Extract the (X, Y) coordinate from the center of the cell holding the provided text.  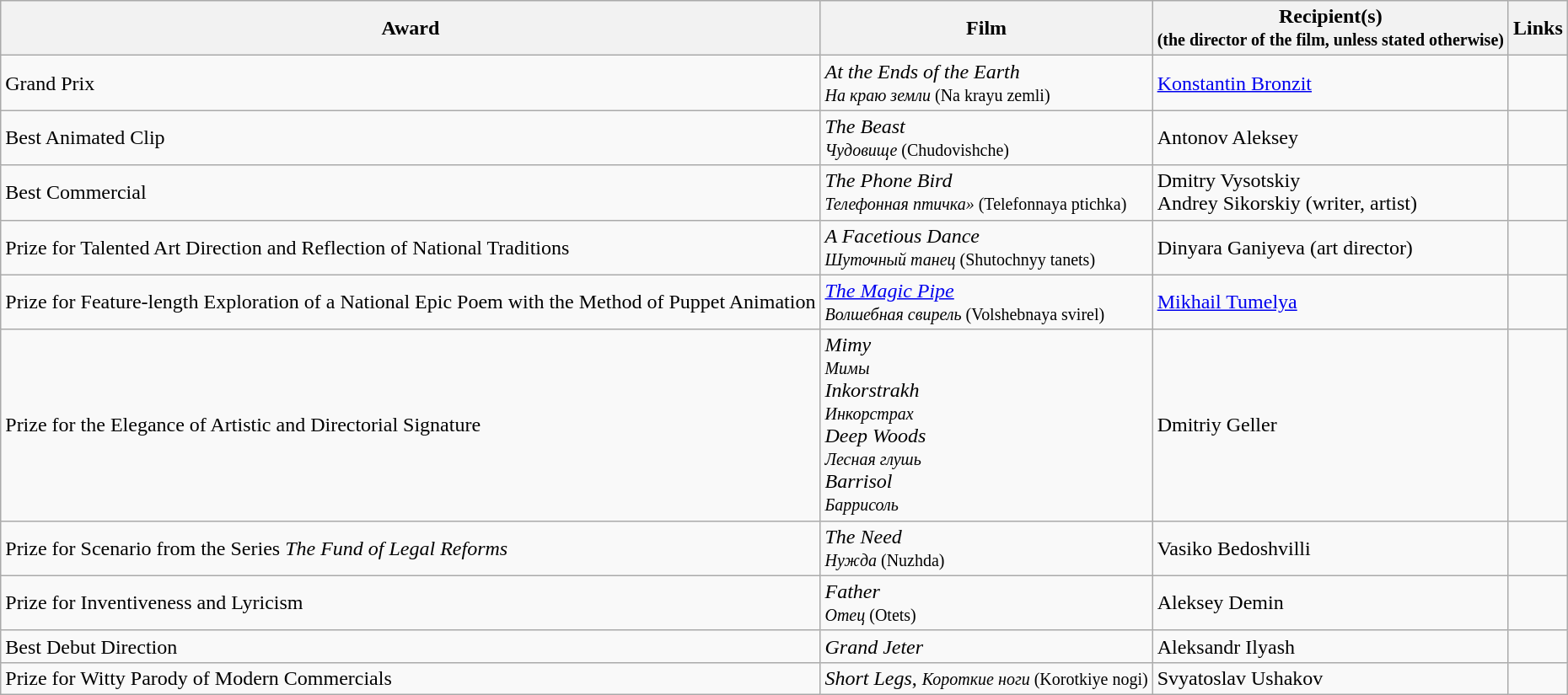
Links (1538, 29)
Dinyara Ganiyeva (art director) (1330, 248)
At the Ends of the EarthНа краю земли (Na krayu zemli) (986, 83)
Recipient(s)(the director of the film, unless stated otherwise) (1330, 29)
Prize for Feature-length Exploration of a National Epic Poem with the Method of Puppet Animation (411, 302)
Antonov Aleksey (1330, 138)
Dmitriy Geller (1330, 425)
FatherОтец (Otets) (986, 603)
Best Commercial (411, 192)
Dmitry VysotskiyAndrey Sikorskiy (writer, artist) (1330, 192)
Grand Jeter (986, 646)
Award (411, 29)
Aleksandr Ilyash (1330, 646)
Konstantin Bronzit (1330, 83)
A Facetious DanceШуточный танец (Shutochnyy tanets) (986, 248)
Prize for Inventiveness and Lyricism (411, 603)
Prize for Witty Parody of Modern Commercials (411, 678)
Grand Prix (411, 83)
Aleksey Demin (1330, 603)
The Phone BirdТелефонная птичка» (Telefonnaya ptichka) (986, 192)
Best Debut Direction (411, 646)
The BeastЧудовище (Chudovishche) (986, 138)
The Magic PipeВолшебная свирель (Volshebnaya svirel) (986, 302)
Best Animated Clip (411, 138)
Mikhail Tumelya (1330, 302)
Prize for the Elegance of Artistic and Directorial Signature (411, 425)
Film (986, 29)
Short Legs, Короткие ноги (Korotkiye nogi) (986, 678)
MimyМимыInkorstrakhИнкорстрахDeep WoodsЛесная глушьBarrisolБаррисоль (986, 425)
The NeedНужда (Nuzhda) (986, 548)
Vasiko Bedoshvilli (1330, 548)
Svyatoslav Ushakov (1330, 678)
Prize for Talented Art Direction and Reflection of National Traditions (411, 248)
Prize for Scenario from the Series The Fund of Legal Reforms (411, 548)
